For the text-containing cell, return its midpoint in (X, Y) coordinate format. 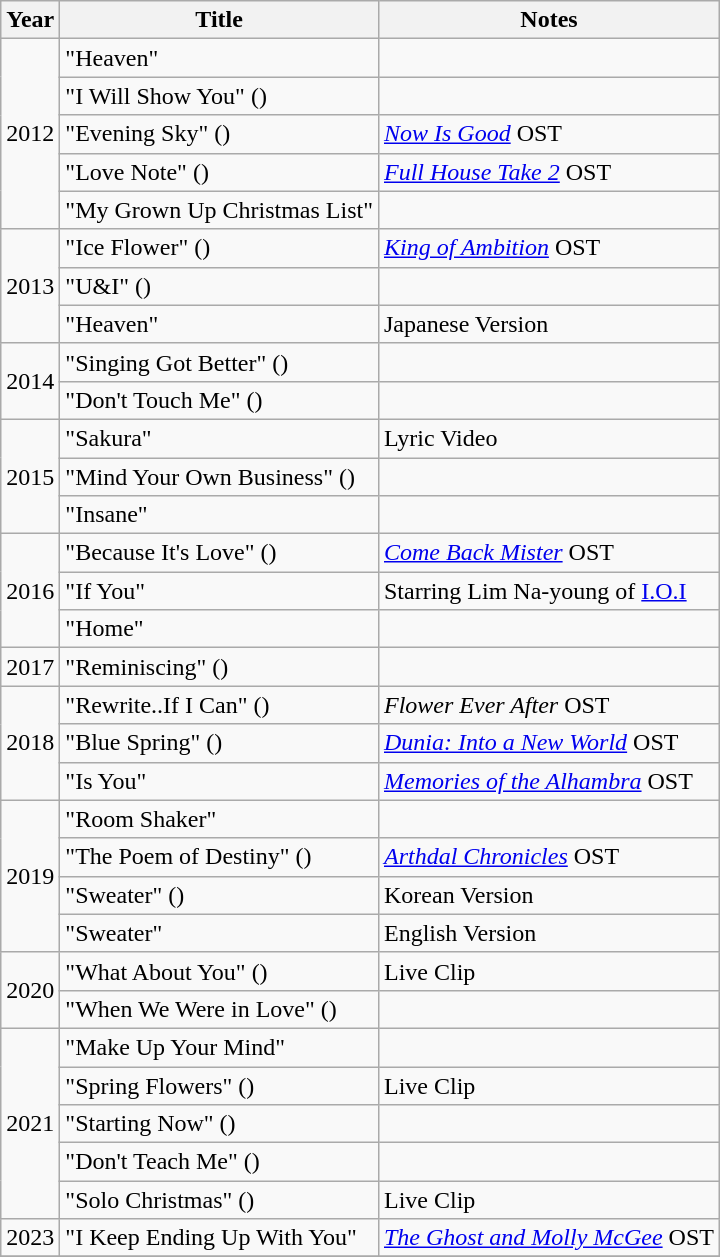
"Sakura" (220, 438)
2017 (30, 667)
Arthdal Chronicles OST (548, 857)
"What About You" () (220, 971)
"Love Note" () (220, 172)
"My Grown Up Christmas List" (220, 210)
"Ice Flower" () (220, 248)
Lyric Video (548, 438)
Flower Ever After OST (548, 705)
"Sweater" () (220, 895)
"Because It's Love" () (220, 553)
2015 (30, 476)
"When We Were in Love" () (220, 1009)
Notes (548, 20)
"Home" (220, 629)
Dunia: Into a New World OST (548, 743)
"Mind Your Own Business" () (220, 477)
Memories of the Alhambra OST (548, 781)
Now Is Good OST (548, 134)
"Singing Got Better" () (220, 362)
"U&I" () (220, 286)
"Solo Christmas" () (220, 1200)
"Spring Flowers" () (220, 1085)
"Sweater" (220, 933)
"The Poem of Destiny" () (220, 857)
Japanese Version (548, 324)
"Reminiscing" () (220, 667)
Starring Lim Na-young of I.O.I (548, 591)
"Room Shaker" (220, 819)
"Blue Spring" () (220, 743)
"I Will Show You" () (220, 96)
"Make Up Your Mind" (220, 1047)
2019 (30, 876)
2016 (30, 591)
2018 (30, 743)
Korean Version (548, 895)
Come Back Mister OST (548, 553)
Full House Take 2 OST (548, 172)
"Rewrite..If I Can" () (220, 705)
2020 (30, 990)
"Evening Sky" () (220, 134)
The Ghost and Molly McGee OST (548, 1238)
"Don't Teach Me" () (220, 1162)
"I Keep Ending Up With You" (220, 1238)
"Don't Touch Me" () (220, 400)
English Version (548, 933)
"Starting Now" () (220, 1124)
"If You" (220, 591)
Year (30, 20)
2014 (30, 381)
2021 (30, 1123)
"Is You" (220, 781)
2023 (30, 1238)
2012 (30, 134)
"Insane" (220, 515)
2013 (30, 286)
Title (220, 20)
King of Ambition OST (548, 248)
